Output the [x, y] coordinate of the center of the cell containing the given text.  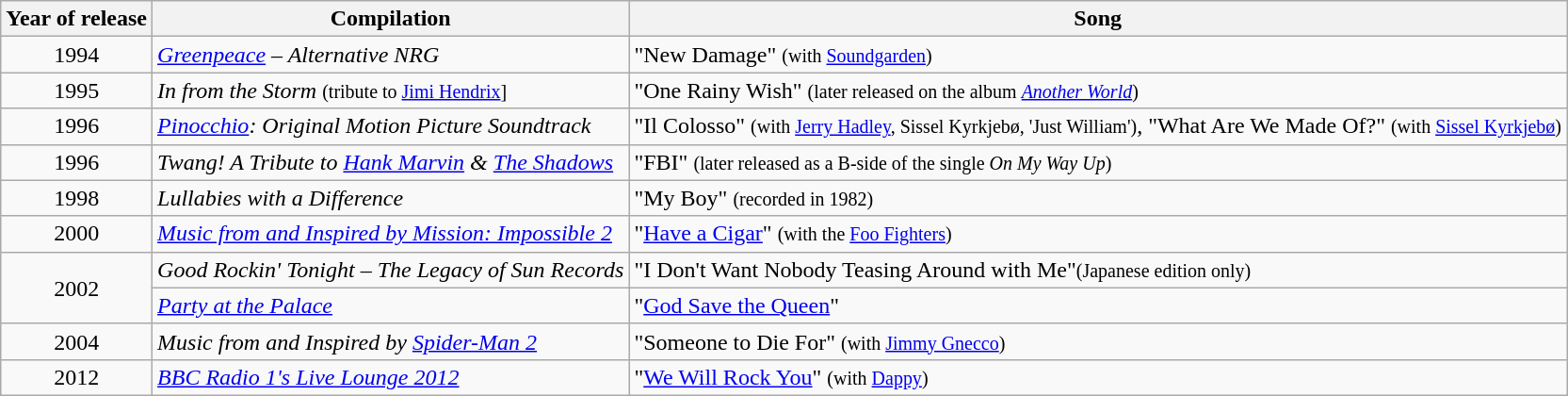
Year of release [77, 19]
2000 [77, 234]
Music from and Inspired by Spider-Man 2 [391, 341]
"I Don't Want Nobody Teasing Around with Me"(Japanese edition only) [1098, 270]
In from the Storm (tribute to Jimi Hendrix] [391, 91]
Pinocchio: Original Motion Picture Soundtrack [391, 126]
2004 [77, 341]
"Have a Cigar" (with the Foo Fighters) [1098, 234]
"My Boy" (recorded in 1982) [1098, 198]
"Il Colosso" (with Jerry Hadley, Sissel Kyrkjebø, 'Just William'), "What Are We Made Of?" (with Sissel Kyrkjebø) [1098, 126]
2012 [77, 377]
1995 [77, 91]
Compilation [391, 19]
Music from and Inspired by Mission: Impossible 2 [391, 234]
BBC Radio 1's Live Lounge 2012 [391, 377]
Good Rockin' Tonight – The Legacy of Sun Records [391, 270]
"God Save the Queen" [1098, 305]
"FBI" (later released as a B-side of the single On My Way Up) [1098, 162]
Song [1098, 19]
Twang! A Tribute to Hank Marvin & The Shadows [391, 162]
2002 [77, 288]
Greenpeace – Alternative NRG [391, 55]
"One Rainy Wish" (later released on the album Another World) [1098, 91]
1994 [77, 55]
Party at the Palace [391, 305]
Lullabies with a Difference [391, 198]
"We Will Rock You" (with Dappy) [1098, 377]
"New Damage" (with Soundgarden) [1098, 55]
1998 [77, 198]
"Someone to Die For" (with Jimmy Gnecco) [1098, 341]
